Return [X, Y] of the center of cell containing provided text 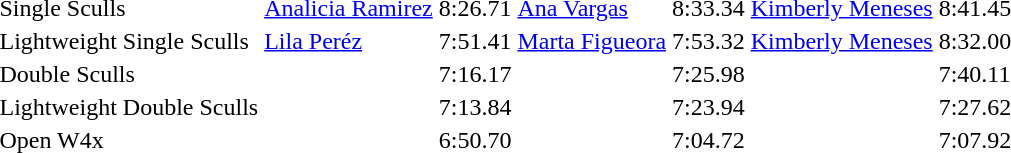
7:13.84 [475, 107]
Kimberly Meneses [842, 41]
7:53.32 [709, 41]
Lila Peréz [349, 41]
Marta Figueora [592, 41]
7:16.17 [475, 74]
7:25.98 [709, 74]
7:23.94 [709, 107]
7:51.41 [475, 41]
